Return (X, Y) of the center of cell containing provided text 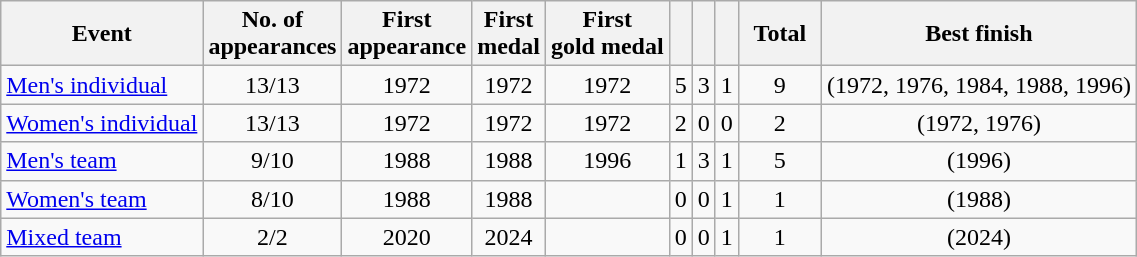
(1972, 1976, 1984, 1988, 1996) (978, 85)
Women's individual (102, 123)
(1996) (978, 161)
Men's team (102, 161)
2024 (509, 237)
Event (102, 34)
(1988) (978, 199)
2/2 (272, 237)
Best finish (978, 34)
9 (780, 85)
2020 (407, 237)
8/10 (272, 199)
No. ofappearances (272, 34)
(2024) (978, 237)
Women's team (102, 199)
(1972, 1976) (978, 123)
Men's individual (102, 85)
Mixed team (102, 237)
Total (780, 34)
Firstappearance (407, 34)
Firstgold medal (607, 34)
1996 (607, 161)
Firstmedal (509, 34)
9/10 (272, 161)
